Return the [X, Y] coordinate for the center point of the cell that contains the specified text.  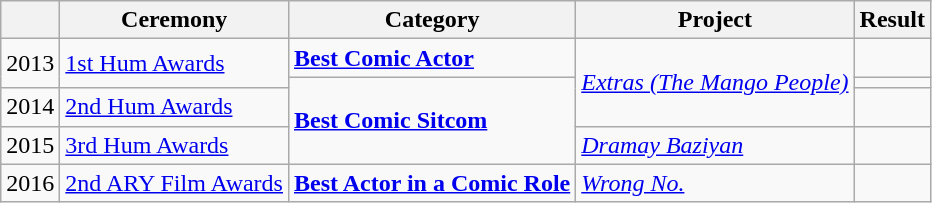
2016 [30, 183]
Best Actor in a Comic Role [432, 183]
Ceremony [174, 20]
2015 [30, 145]
Dramay Baziyan [715, 145]
Best Comic Sitcom [432, 120]
Category [432, 20]
2nd ARY Film Awards [174, 183]
Extras (The Mango People) [715, 82]
2014 [30, 107]
Wrong No. [715, 183]
2nd Hum Awards [174, 107]
2013 [30, 64]
Project [715, 20]
Result [892, 20]
3rd Hum Awards [174, 145]
1st Hum Awards [174, 64]
Best Comic Actor [432, 58]
